Scan for the cell matching the given text and deliver its [X, Y] coordinate at center. 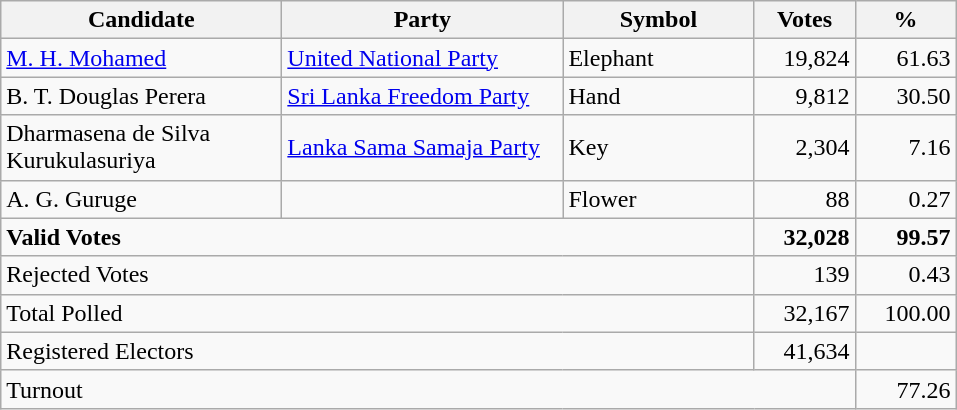
Registered Electors [378, 351]
88 [804, 199]
% [906, 20]
32,167 [804, 313]
Hand [658, 96]
United National Party [422, 58]
61.63 [906, 58]
41,634 [804, 351]
139 [804, 275]
0.27 [906, 199]
Symbol [658, 20]
30.50 [906, 96]
Elephant [658, 58]
32,028 [804, 237]
M. H. Mohamed [142, 58]
0.43 [906, 275]
A. G. Guruge [142, 199]
Sri Lanka Freedom Party [422, 96]
Rejected Votes [378, 275]
100.00 [906, 313]
77.26 [906, 389]
Candidate [142, 20]
Flower [658, 199]
Party [422, 20]
Turnout [428, 389]
Votes [804, 20]
Dharmasena de Silva Kurukulasuriya [142, 148]
Lanka Sama Samaja Party [422, 148]
Key [658, 148]
99.57 [906, 237]
19,824 [804, 58]
B. T. Douglas Perera [142, 96]
Valid Votes [378, 237]
9,812 [804, 96]
7.16 [906, 148]
2,304 [804, 148]
Total Polled [378, 313]
